Provide the [X, Y] coordinate of the cell's center where the given text is located.  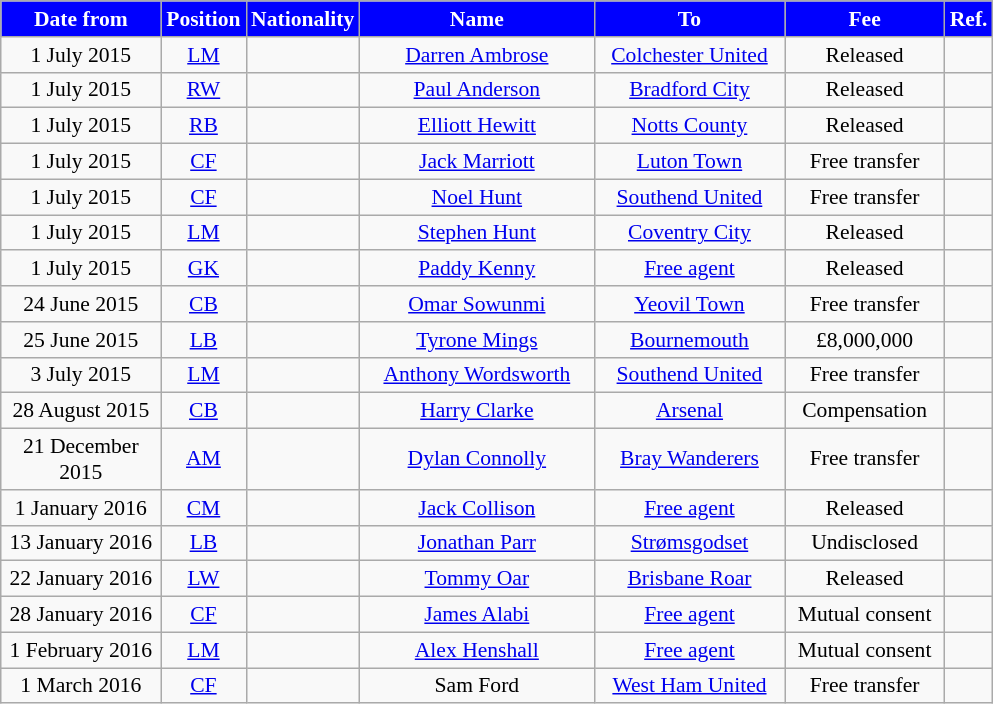
Ref. [969, 19]
Jack Marriott [476, 162]
Name [476, 19]
Alex Henshall [476, 650]
Bradford City [689, 90]
25 June 2015 [81, 340]
1 March 2016 [81, 686]
Jonathan Parr [476, 543]
£8,000,000 [865, 340]
Strømsgodset [689, 543]
RW [204, 90]
Stephen Hunt [476, 233]
To [689, 19]
James Alabi [476, 615]
3 July 2015 [81, 375]
Notts County [689, 126]
13 January 2016 [81, 543]
Elliott Hewitt [476, 126]
Jack Collison [476, 508]
Compensation [865, 411]
21 December 2015 [81, 460]
Bournemouth [689, 340]
LW [204, 579]
Coventry City [689, 233]
Position [204, 19]
Tyrone Mings [476, 340]
Tommy Oar [476, 579]
Fee [865, 19]
Colchester United [689, 55]
Harry Clarke [476, 411]
1 January 2016 [81, 508]
28 August 2015 [81, 411]
CM [204, 508]
22 January 2016 [81, 579]
Anthony Wordsworth [476, 375]
Brisbane Roar [689, 579]
AM [204, 460]
GK [204, 269]
Bray Wanderers [689, 460]
Paddy Kenny [476, 269]
24 June 2015 [81, 304]
Noel Hunt [476, 197]
Dylan Connolly [476, 460]
West Ham United [689, 686]
RB [204, 126]
Omar Sowunmi [476, 304]
Arsenal [689, 411]
Darren Ambrose [476, 55]
Yeovil Town [689, 304]
Nationality [302, 19]
Sam Ford [476, 686]
Undisclosed [865, 543]
1 February 2016 [81, 650]
28 January 2016 [81, 615]
Date from [81, 19]
Paul Anderson [476, 90]
Luton Town [689, 162]
